Extract the [X, Y] coordinate from the center of the cell holding the provided text.  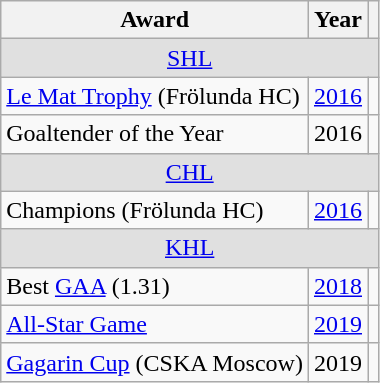
CHL [190, 172]
Champions (Frölunda HC) [155, 210]
Gagarin Cup (CSKA Moscow) [155, 362]
All-Star Game [155, 324]
2018 [338, 286]
Goaltender of the Year [155, 134]
Le Mat Trophy (Frölunda HC) [155, 96]
Best GAA (1.31) [155, 286]
KHL [190, 248]
SHL [190, 58]
Award [155, 20]
Year [338, 20]
